Capture the cell that displays the provided text and extract its (X, Y) central coordinate. 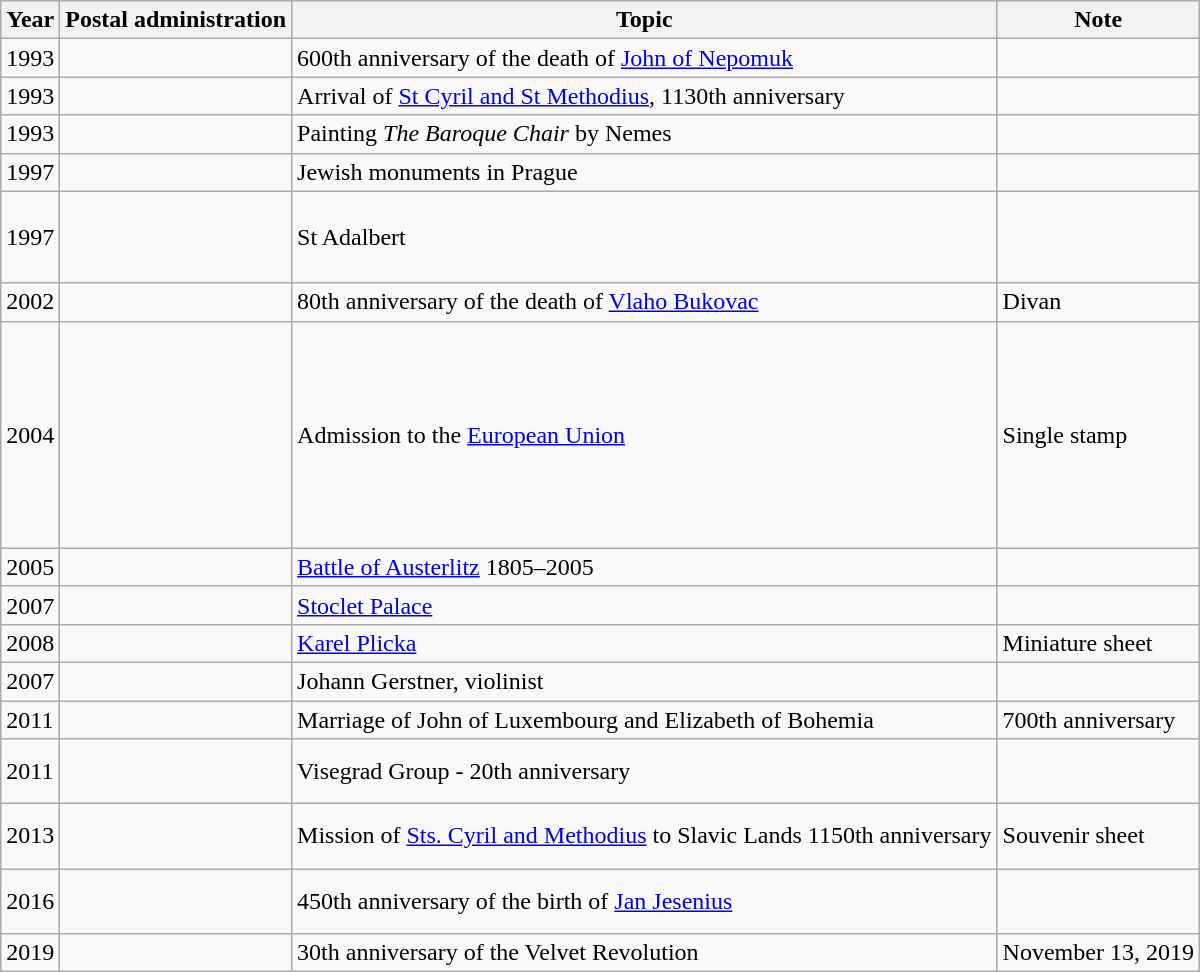
Battle of Austerlitz 1805–2005 (644, 567)
Mission of Sts. Cyril and Methodius to Slavic Lands 1150th anniversary (644, 836)
Note (1098, 20)
Single stamp (1098, 434)
November 13, 2019 (1098, 953)
2008 (30, 643)
2004 (30, 434)
Divan (1098, 302)
Year (30, 20)
2019 (30, 953)
450th anniversary of the birth of Jan Jesenius (644, 902)
Marriage of John of Luxembourg and Elizabeth of Bohemia (644, 719)
2002 (30, 302)
80th anniversary of the death of Vlaho Bukovac (644, 302)
Miniature sheet (1098, 643)
Johann Gerstner, violinist (644, 681)
30th anniversary of the Velvet Revolution (644, 953)
Stoclet Palace (644, 605)
Postal administration (176, 20)
Jewish monuments in Prague (644, 172)
600th anniversary of the death of John of Nepomuk (644, 58)
2013 (30, 836)
Painting The Baroque Chair by Nemes (644, 134)
2016 (30, 902)
Souvenir sheet (1098, 836)
Arrival of St Cyril and St Methodius, 1130th anniversary (644, 96)
Visegrad Group - 20th anniversary (644, 772)
Topic (644, 20)
700th anniversary (1098, 719)
Admission to the European Union (644, 434)
2005 (30, 567)
St Adalbert (644, 237)
Karel Plicka (644, 643)
